Output the (X, Y) coordinate of the center of the cell containing the given text.  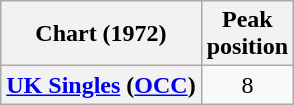
8 (247, 85)
UK Singles (OCC) (101, 85)
Chart (1972) (101, 34)
Peakposition (247, 34)
